Locate the cell with the specified text and output its [x, y] center coordinate. 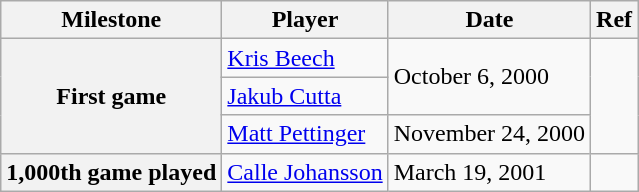
March 19, 2001 [489, 172]
Matt Pettinger [305, 134]
November 24, 2000 [489, 134]
1,000th game played [112, 172]
Ref [614, 20]
Jakub Cutta [305, 96]
Calle Johansson [305, 172]
Player [305, 20]
Kris Beech [305, 58]
First game [112, 96]
October 6, 2000 [489, 77]
Milestone [112, 20]
Date [489, 20]
